Determine the [x, y] coordinate at the center of the cell enclosing the given text.  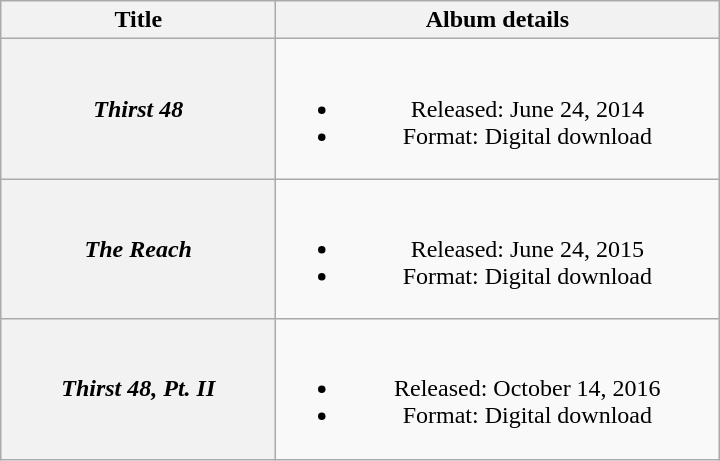
Title [138, 20]
The Reach [138, 249]
Released: June 24, 2014Format: Digital download [498, 109]
Thirst 48 [138, 109]
Released: October 14, 2016Format: Digital download [498, 389]
Released: June 24, 2015Format: Digital download [498, 249]
Album details [498, 20]
Thirst 48, Pt. II [138, 389]
